From the cell containing the given text, extract its center point as (X, Y) coordinate. 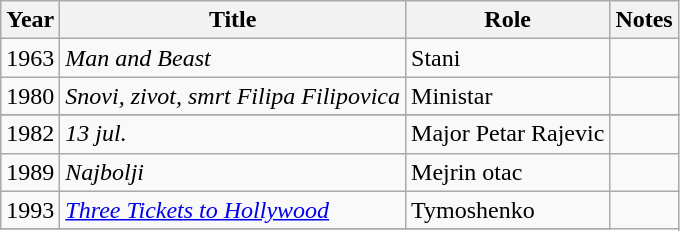
Three Tickets to Hollywood (233, 210)
Stani (508, 58)
1963 (30, 58)
Title (233, 20)
1980 (30, 96)
Major Petar Rajevic (508, 134)
Year (30, 20)
Role (508, 20)
1982 (30, 134)
Mejrin otac (508, 172)
1989 (30, 172)
1993 (30, 210)
Najbolji (233, 172)
13 jul. (233, 134)
Notes (644, 20)
Tymoshenko (508, 210)
Ministar (508, 96)
Man and Beast (233, 58)
Snovi, zivot, smrt Filipa Filipovica (233, 96)
